Pinpoint the cell where the given text exists, returning its (X, Y) midpoint coordinate. 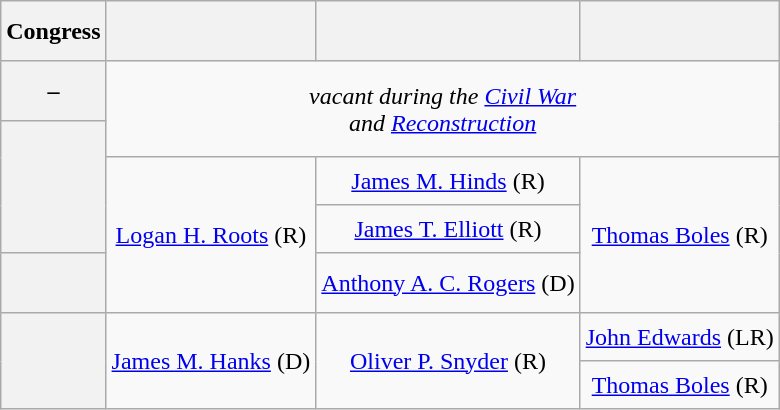
Oliver P. Snyder (R) (448, 361)
Logan H. Roots (R) (211, 235)
Anthony A. C. Rogers (D) (448, 283)
John Edwards (LR) (680, 337)
– (54, 91)
James M. Hanks (D) (211, 361)
James M. Hinds (R) (448, 181)
James T. Elliott (R) (448, 229)
vacant during the Civil Warand Reconstruction (442, 109)
Congress (54, 31)
